Identify which cell holds the provided text, then report its [x, y] central coordinate. 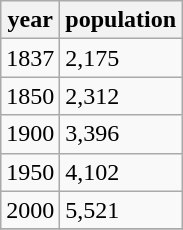
1850 [30, 96]
2,312 [121, 96]
year [30, 20]
1837 [30, 58]
3,396 [121, 134]
5,521 [121, 210]
4,102 [121, 172]
2,175 [121, 58]
population [121, 20]
1950 [30, 172]
2000 [30, 210]
1900 [30, 134]
